Scan for the cell matching the given text and deliver its (X, Y) coordinate at center. 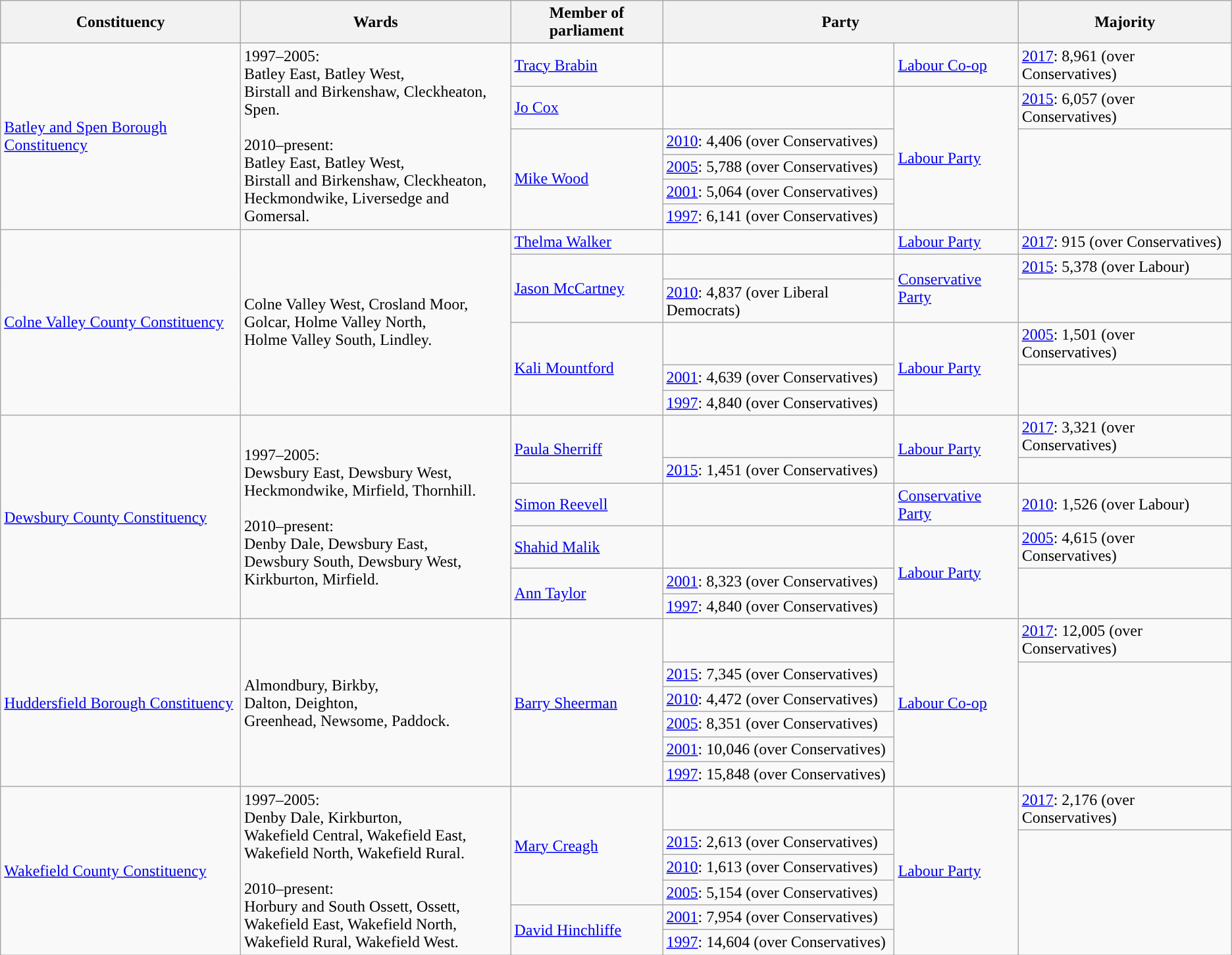
1997: 6,141 (over Conservatives) (779, 217)
Ann Taylor (587, 594)
2005: 8,351 (over Conservatives) (779, 724)
Simon Reevell (587, 504)
Batley and Spen Borough Constituency (121, 136)
2010: 4,472 (over Conservatives) (779, 699)
Huddersfield Borough Constituency (121, 703)
2017: 8,961 (over Conservatives) (1125, 65)
Tracy Brabin (587, 65)
1997: 15,848 (over Conservatives) (779, 774)
Almondbury, Birkby,Dalton, Deighton,Greenhead, Newsome, Paddock. (375, 703)
David Hinchliffe (587, 930)
2010: 1,613 (over Conservatives) (779, 867)
Thelma Walker (587, 242)
Jason McCartney (587, 288)
2005: 1,501 (over Conservatives) (1125, 344)
2001: 5,064 (over Conservatives) (779, 192)
2005: 4,615 (over Conservatives) (1125, 548)
1997: 14,604 (over Conservatives) (779, 942)
2017: 915 (over Conservatives) (1125, 242)
Colne Valley County Constituency (121, 322)
Kali Mountford (587, 369)
Colne Valley West, Crosland Moor, Golcar, Holme Valley North, Holme Valley South, Lindley. (375, 322)
Majority (1125, 22)
2001: 4,639 (over Conservatives) (779, 377)
2017: 12,005 (over Conservatives) (1125, 640)
2015: 6,057 (over Conservatives) (1125, 108)
Dewsbury County Constituency (121, 517)
2015: 1,451 (over Conservatives) (779, 471)
2001: 7,954 (over Conservatives) (779, 917)
Wakefield County Constituency (121, 870)
2001: 8,323 (over Conservatives) (779, 581)
2010: 1,526 (over Labour) (1125, 504)
2010: 4,837 (over Liberal Democrats) (779, 300)
2010: 4,406 (over Conservatives) (779, 142)
Party (840, 22)
2005: 5,788 (over Conservatives) (779, 167)
Jo Cox (587, 108)
2005: 5,154 (over Conservatives) (779, 892)
2015: 5,378 (over Labour) (1125, 267)
Constituency (121, 22)
2015: 7,345 (over Conservatives) (779, 674)
Paula Sherriff (587, 449)
Shahid Malik (587, 548)
Wards (375, 22)
2015: 2,613 (over Conservatives) (779, 842)
Mary Creagh (587, 845)
Member of parliament (587, 22)
2001: 10,046 (over Conservatives) (779, 749)
2017: 3,321 (over Conservatives) (1125, 437)
Mike Wood (587, 179)
Barry Sheerman (587, 703)
2017: 2,176 (over Conservatives) (1125, 808)
